Capture the cell that displays the provided text and extract its (x, y) central coordinate. 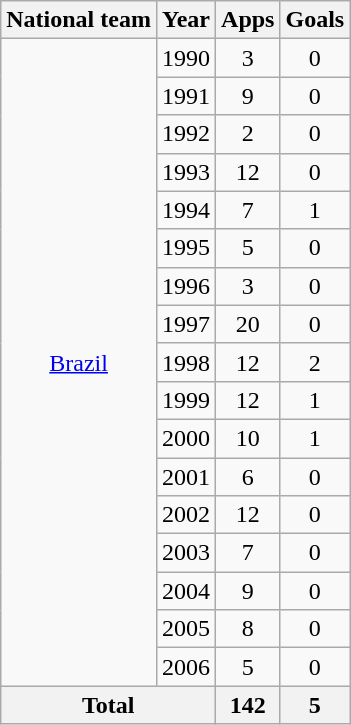
2004 (186, 591)
2003 (186, 553)
2000 (186, 438)
10 (248, 438)
1995 (186, 248)
Total (108, 705)
142 (248, 705)
2002 (186, 515)
1993 (186, 172)
1990 (186, 58)
20 (248, 324)
1998 (186, 362)
1996 (186, 286)
Apps (248, 20)
Goals (315, 20)
1992 (186, 134)
Brazil (79, 362)
1997 (186, 324)
6 (248, 477)
2001 (186, 477)
Year (186, 20)
1994 (186, 210)
2006 (186, 667)
1999 (186, 400)
1991 (186, 96)
2005 (186, 629)
National team (79, 20)
8 (248, 629)
